Pinpoint the cell where the given text exists, returning its (X, Y) midpoint coordinate. 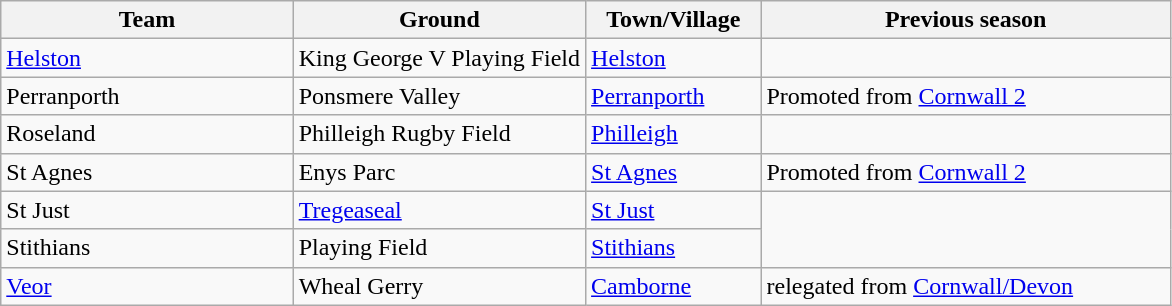
King George V Playing Field (439, 58)
Enys Parc (439, 172)
Wheal Gerry (439, 286)
Ground (439, 20)
relegated from Cornwall/Devon (966, 286)
Camborne (674, 286)
Philleigh (674, 134)
Roseland (147, 134)
Previous season (966, 20)
Philleigh Rugby Field (439, 134)
Tregeaseal (439, 210)
Veor (147, 286)
Town/Village (674, 20)
Ponsmere Valley (439, 96)
Playing Field (439, 248)
Team (147, 20)
